Determine the (x, y) coordinate at the center of the cell enclosing the given text.  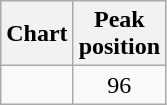
Peakposition (119, 34)
96 (119, 85)
Chart (37, 34)
